Output the [X, Y] coordinate of the center of the cell containing the given text.  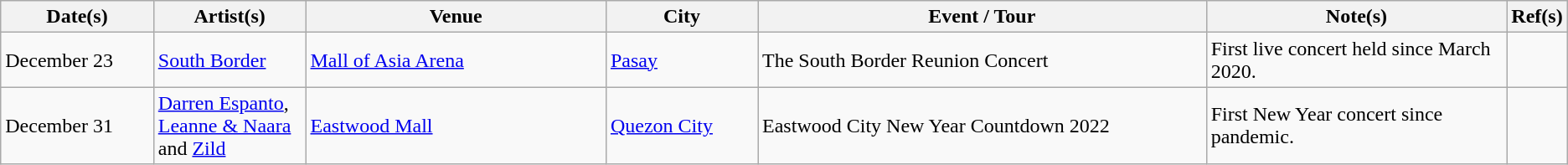
Event / Tour [983, 17]
Pasay [682, 60]
December 23 [77, 60]
Mall of Asia Arena [456, 60]
December 31 [77, 126]
City [682, 17]
The South Border Reunion Concert [983, 60]
Quezon City [682, 126]
Artist(s) [230, 17]
First New Year concert since pandemic. [1357, 126]
Note(s) [1357, 17]
Eastwood City New Year Countdown 2022 [983, 126]
Venue [456, 17]
First live concert held since March 2020. [1357, 60]
South Border [230, 60]
Eastwood Mall [456, 126]
Ref(s) [1537, 17]
Date(s) [77, 17]
Darren Espanto, Leanne & Naara and Zild [230, 126]
